Locate the cell with the specified text and output its [x, y] center coordinate. 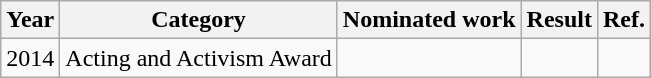
2014 [30, 58]
Acting and Activism Award [199, 58]
Result [559, 20]
Nominated work [429, 20]
Year [30, 20]
Ref. [624, 20]
Category [199, 20]
